Return (X, Y) of the center of cell containing provided text 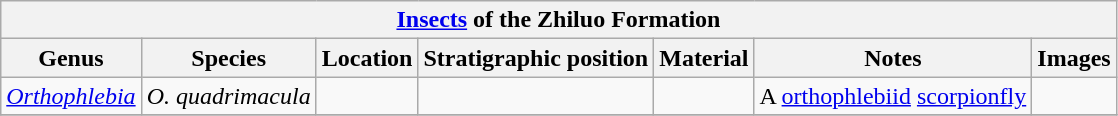
Orthophlebia (71, 96)
Stratigraphic position (536, 58)
Images (1074, 58)
O. quadrimacula (228, 96)
Material (704, 58)
Species (228, 58)
A orthophlebiid scorpionfly (893, 96)
Notes (893, 58)
Genus (71, 58)
Insects of the Zhiluo Formation (558, 20)
Location (367, 58)
